Pinpoint the cell where the given text exists, returning its [x, y] midpoint coordinate. 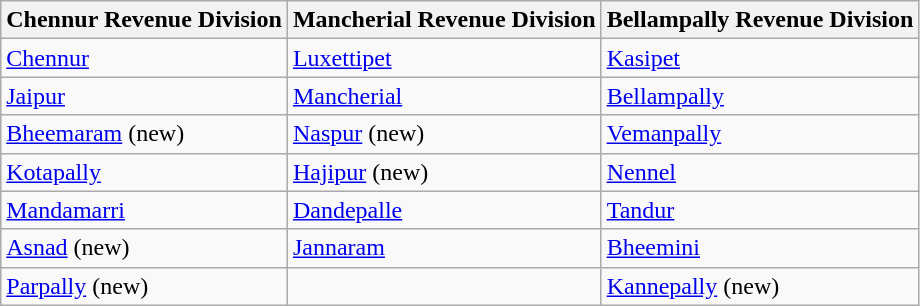
Kotapally [144, 172]
Mancherial Revenue Division [444, 20]
Mancherial [444, 96]
Naspur (new) [444, 134]
Chennur Revenue Division [144, 20]
Bheemini [760, 248]
Chennur [144, 58]
Kasipet [760, 58]
Asnad (new) [144, 248]
Nennel [760, 172]
Parpally (new) [144, 286]
Mandamarri [144, 210]
Vemanpally [760, 134]
Jaipur [144, 96]
Kannepally (new) [760, 286]
Jannaram [444, 248]
Hajipur (new) [444, 172]
Bellampally Revenue Division [760, 20]
Dandepalle [444, 210]
Bheemaram (new) [144, 134]
Tandur [760, 210]
Luxettipet [444, 58]
Bellampally [760, 96]
